From the cell containing the given text, extract its center point as [X, Y] coordinate. 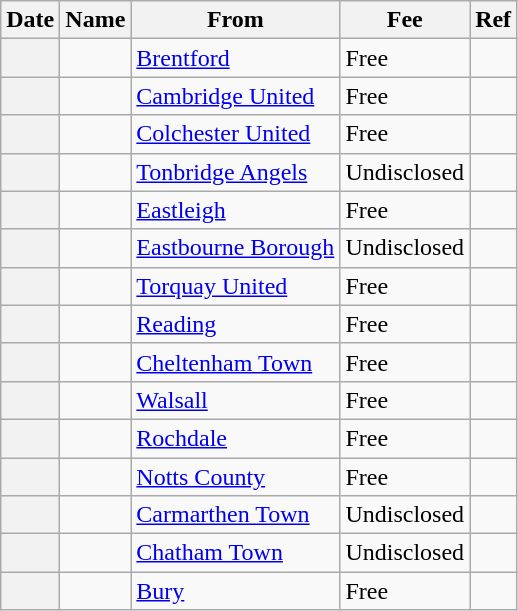
Fee [405, 20]
Cambridge United [236, 96]
Reading [236, 324]
Date [30, 20]
Name [96, 20]
Brentford [236, 58]
Ref [494, 20]
Rochdale [236, 438]
Eastbourne Borough [236, 248]
Torquay United [236, 286]
Notts County [236, 477]
Tonbridge Angels [236, 172]
Colchester United [236, 134]
Eastleigh [236, 210]
From [236, 20]
Cheltenham Town [236, 362]
Chatham Town [236, 553]
Walsall [236, 400]
Carmarthen Town [236, 515]
Bury [236, 591]
